Output the (x, y) coordinate of the center of the cell containing the given text.  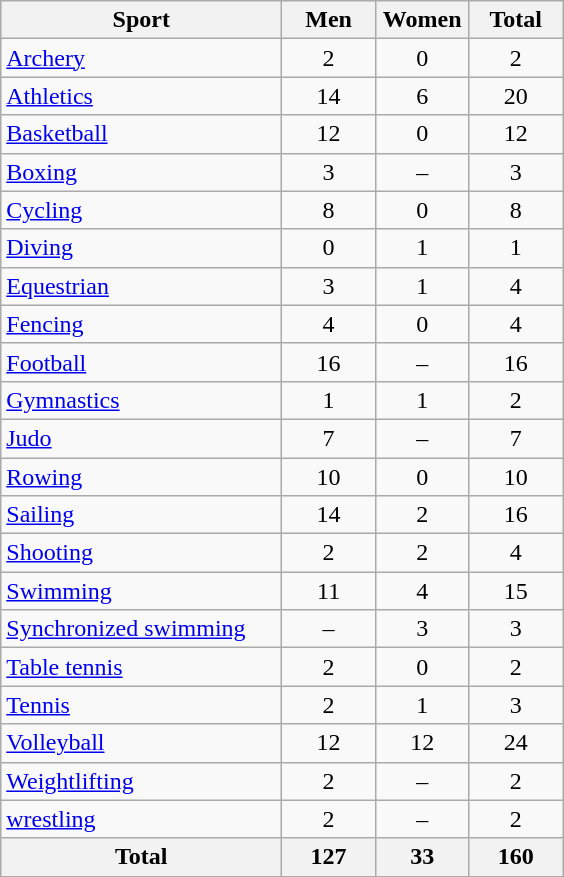
6 (422, 96)
Fencing (142, 324)
11 (329, 591)
Athletics (142, 96)
127 (329, 857)
Basketball (142, 134)
Diving (142, 248)
Football (142, 362)
Tennis (142, 705)
Rowing (142, 477)
Equestrian (142, 286)
Men (329, 20)
Judo (142, 438)
Shooting (142, 553)
20 (516, 96)
160 (516, 857)
wrestling (142, 819)
Volleyball (142, 743)
Weightlifting (142, 781)
33 (422, 857)
Archery (142, 58)
Sport (142, 20)
15 (516, 591)
Synchronized swimming (142, 629)
Table tennis (142, 667)
Gymnastics (142, 400)
Women (422, 20)
Boxing (142, 172)
Sailing (142, 515)
24 (516, 743)
Cycling (142, 210)
Swimming (142, 591)
